Capture the cell that displays the provided text and extract its [X, Y] central coordinate. 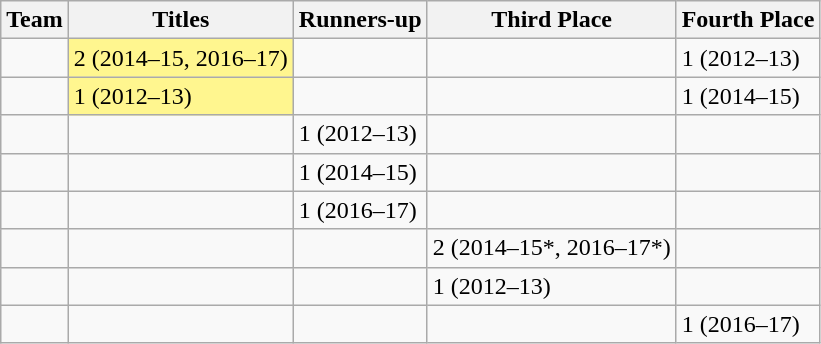
Fourth Place [748, 20]
Third Place [552, 20]
2 (2014–15*, 2016–17*) [552, 248]
Team [35, 20]
Runners-up [360, 20]
2 (2014–15, 2016–17) [180, 58]
Titles [180, 20]
